Return [X, Y] of the center of cell containing provided text 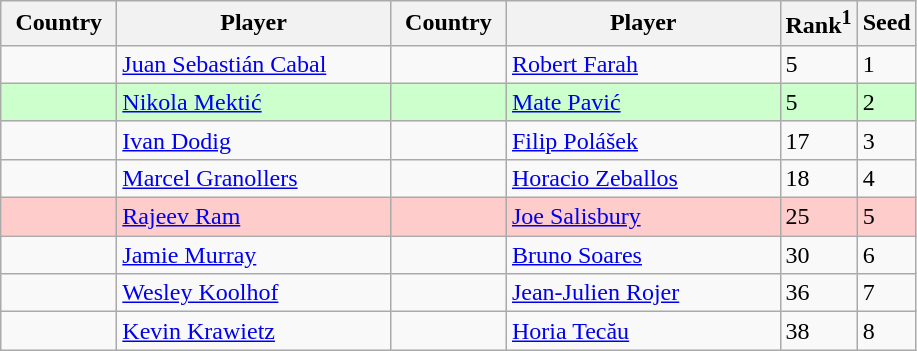
8 [886, 331]
Horacio Zeballos [643, 178]
Wesley Koolhof [254, 293]
6 [886, 255]
38 [818, 331]
3 [886, 140]
1 [886, 64]
Horia Tecău [643, 331]
17 [818, 140]
7 [886, 293]
Nikola Mektić [254, 102]
Bruno Soares [643, 255]
Seed [886, 24]
Rank1 [818, 24]
25 [818, 217]
4 [886, 178]
18 [818, 178]
Jean-Julien Rojer [643, 293]
Mate Pavić [643, 102]
Filip Polášek [643, 140]
Joe Salisbury [643, 217]
Jamie Murray [254, 255]
Rajeev Ram [254, 217]
30 [818, 255]
Kevin Krawietz [254, 331]
Robert Farah [643, 64]
Marcel Granollers [254, 178]
36 [818, 293]
2 [886, 102]
Ivan Dodig [254, 140]
Juan Sebastián Cabal [254, 64]
